Detect which cell encompasses the target text, then output its (x, y) center coordinate. 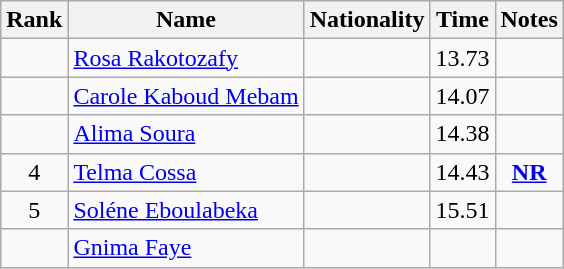
14.07 (462, 96)
Alima Soura (186, 134)
Nationality (367, 20)
Carole Kaboud Mebam (186, 96)
Telma Cossa (186, 172)
Rosa Rakotozafy (186, 58)
Notes (529, 20)
Rank (34, 20)
Gnima Faye (186, 248)
Name (186, 20)
14.43 (462, 172)
Time (462, 20)
5 (34, 210)
15.51 (462, 210)
Soléne Eboulabeka (186, 210)
4 (34, 172)
NR (529, 172)
14.38 (462, 134)
13.73 (462, 58)
